Scan for the cell matching the given text and deliver its [x, y] coordinate at center. 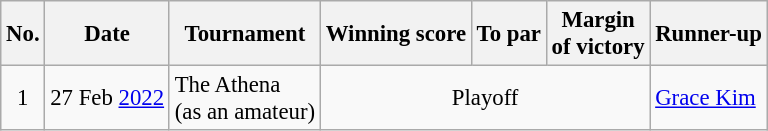
Grace Kim [708, 98]
Winning score [396, 34]
To par [508, 34]
The Athena(as an amateur) [244, 98]
Marginof victory [598, 34]
Date [107, 34]
Playoff [484, 98]
27 Feb 2022 [107, 98]
Runner-up [708, 34]
1 [23, 98]
Tournament [244, 34]
No. [23, 34]
